Pinpoint the cell where the given text exists, returning its [X, Y] midpoint coordinate. 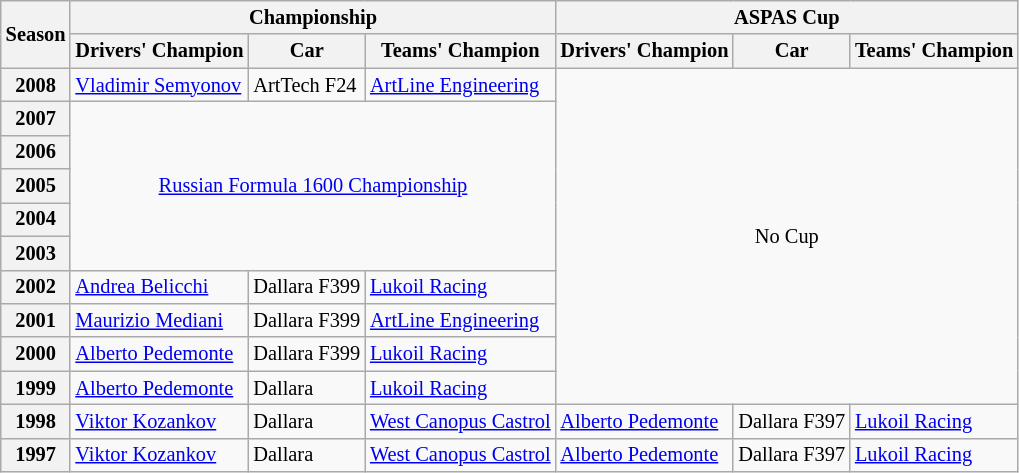
Andrea Belicchi [159, 287]
2007 [36, 118]
2006 [36, 152]
1998 [36, 421]
2001 [36, 320]
Vladimir Semyonov [159, 85]
2008 [36, 85]
ArtTech F24 [306, 85]
Russian Formula 1600 Championship [312, 185]
ASPAS Cup [786, 17]
2000 [36, 354]
2002 [36, 287]
2005 [36, 186]
Season [36, 34]
2003 [36, 253]
2004 [36, 219]
No Cup [786, 236]
1999 [36, 388]
Championship [312, 17]
Maurizio Mediani [159, 320]
1997 [36, 455]
